Determine the [X, Y] coordinate at the center of the cell enclosing the given text.  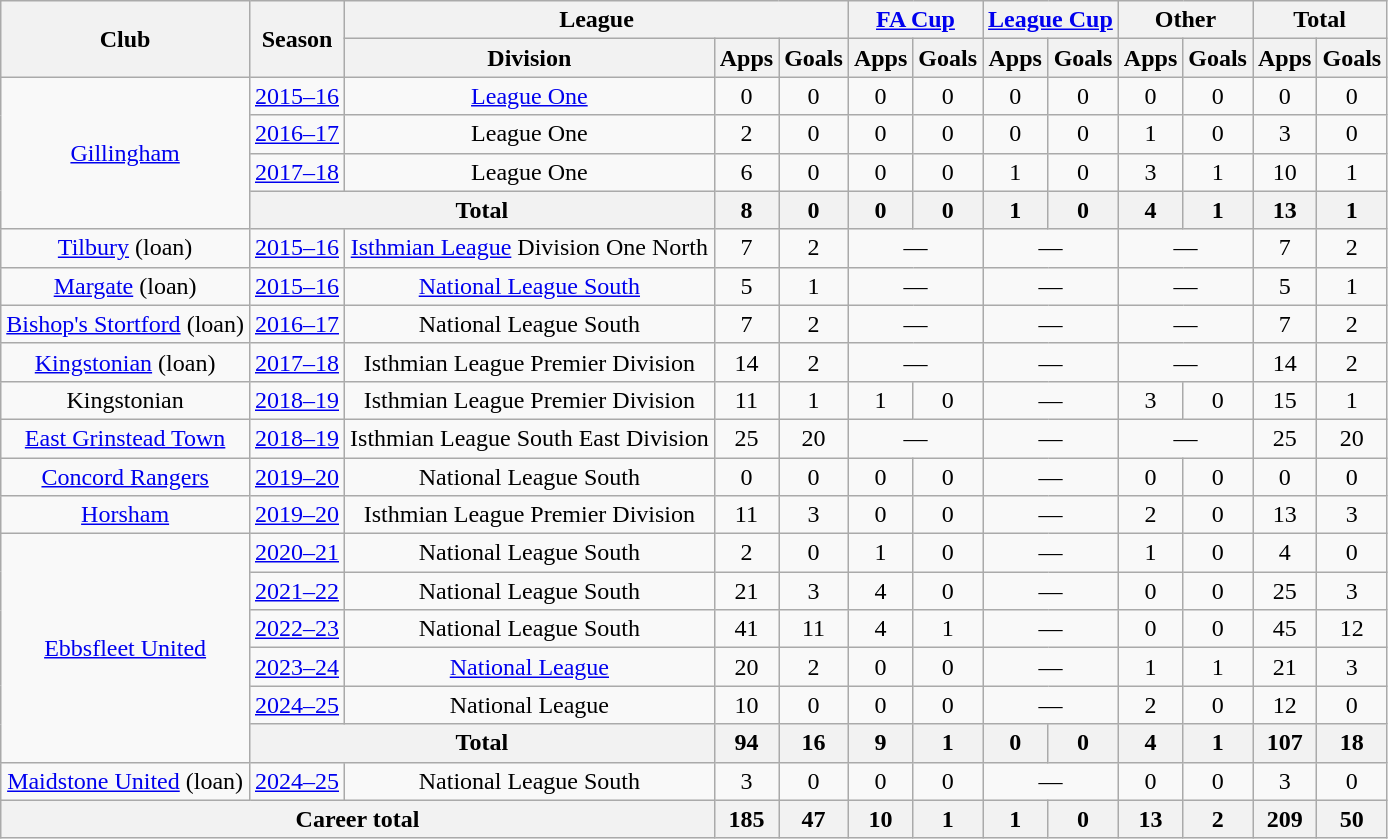
Ebbsfleet United [126, 648]
Bishop's Stortford (loan) [126, 324]
107 [1284, 743]
18 [1352, 743]
Division [530, 58]
47 [814, 819]
Tilbury (loan) [126, 248]
Isthmian League South East Division [530, 438]
Other [1185, 20]
16 [814, 743]
50 [1352, 819]
Concord Rangers [126, 477]
Maidstone United (loan) [126, 781]
6 [746, 172]
Isthmian League Division One North [530, 248]
Gillingham [126, 153]
Season [296, 39]
2021–22 [296, 591]
Career total [358, 819]
2020–21 [296, 553]
185 [746, 819]
9 [880, 743]
2022–23 [296, 629]
Margate (loan) [126, 286]
209 [1284, 819]
8 [746, 210]
Kingstonian [126, 400]
Kingstonian (loan) [126, 362]
League [597, 20]
94 [746, 743]
League Cup [1051, 20]
Horsham [126, 515]
41 [746, 629]
Club [126, 39]
East Grinstead Town [126, 438]
FA Cup [915, 20]
15 [1284, 400]
2023–24 [296, 667]
45 [1284, 629]
